Provide the [x, y] coordinate of the cell's center where the given text is located.  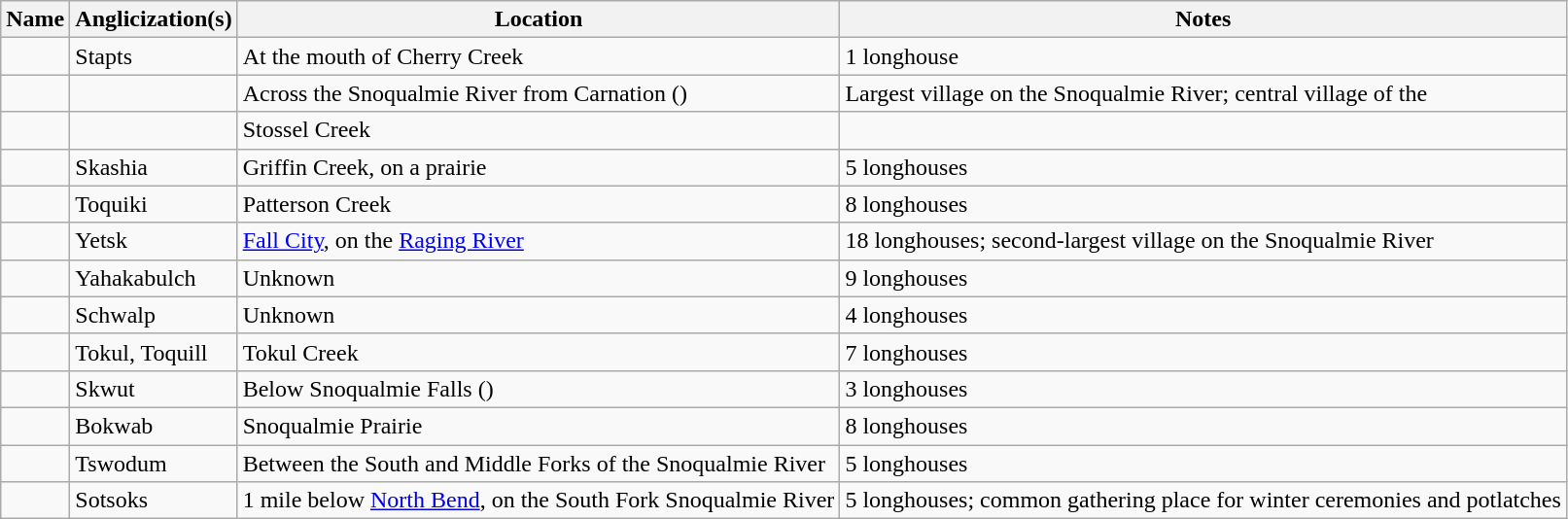
Stossel Creek [539, 130]
Tokul, Toquill [154, 352]
Anglicization(s) [154, 19]
Name [35, 19]
Yetsk [154, 241]
At the mouth of Cherry Creek [539, 56]
Between the South and Middle Forks of the Snoqualmie River [539, 464]
7 longhouses [1203, 352]
Stapts [154, 56]
Sotsoks [154, 501]
Fall City, on the Raging River [539, 241]
Snoqualmie Prairie [539, 426]
Bokwab [154, 426]
Schwalp [154, 315]
Across the Snoqualmie River from Carnation () [539, 93]
Skashia [154, 167]
1 longhouse [1203, 56]
3 longhouses [1203, 389]
Tokul Creek [539, 352]
Skwut [154, 389]
Griffin Creek, on a prairie [539, 167]
Notes [1203, 19]
Yahakabulch [154, 278]
1 mile below North Bend, on the South Fork Snoqualmie River [539, 501]
9 longhouses [1203, 278]
Below Snoqualmie Falls () [539, 389]
4 longhouses [1203, 315]
5 longhouses; common gathering place for winter ceremonies and potlatches [1203, 501]
Toquiki [154, 204]
Patterson Creek [539, 204]
Location [539, 19]
18 longhouses; second-largest village on the Snoqualmie River [1203, 241]
Largest village on the Snoqualmie River; central village of the [1203, 93]
Tswodum [154, 464]
